Determine the [x, y] coordinate at the center of the cell enclosing the given text.  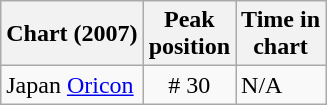
N/A [281, 85]
Chart (2007) [72, 34]
# 30 [189, 85]
Peakposition [189, 34]
Japan Oricon [72, 85]
Time inchart [281, 34]
